Output the (X, Y) coordinate of the center of the cell containing the given text.  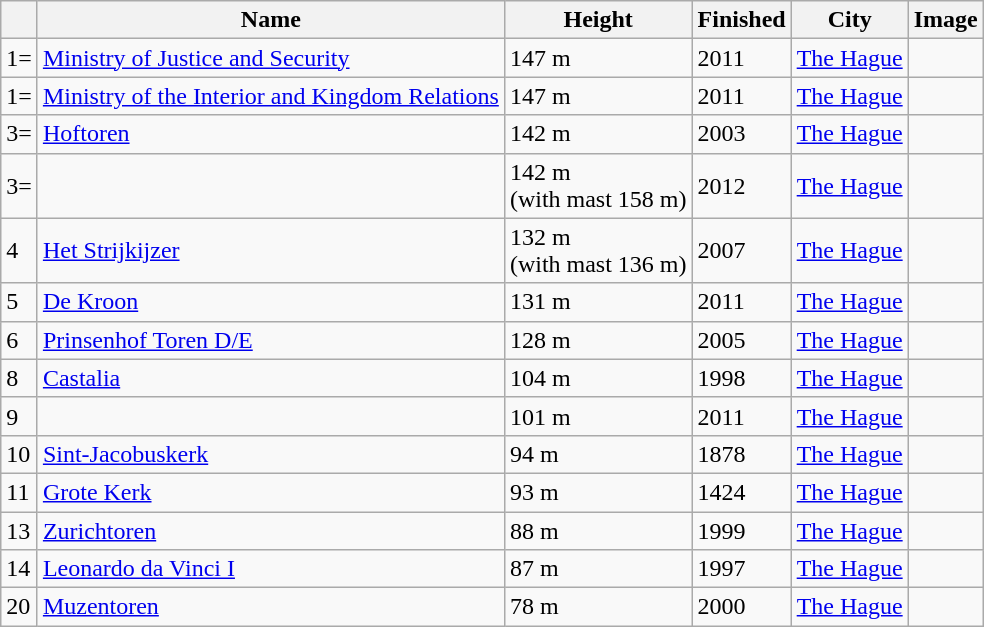
2000 (742, 607)
1878 (742, 454)
Sint-Jacobuskerk (270, 454)
87 m (598, 569)
2005 (742, 340)
88 m (598, 531)
Leonardo da Vinci I (270, 569)
6 (20, 340)
11 (20, 492)
20 (20, 607)
De Kroon (270, 302)
142 m(with mast 158 m) (598, 186)
Zurichtoren (270, 531)
Het Strijkijzer (270, 250)
4 (20, 250)
Hoftoren (270, 134)
2007 (742, 250)
Castalia (270, 378)
Ministry of the Interior and Kingdom Relations (270, 96)
101 m (598, 416)
Muzentoren (270, 607)
93 m (598, 492)
8 (20, 378)
13 (20, 531)
94 m (598, 454)
Name (270, 20)
Finished (742, 20)
1998 (742, 378)
1424 (742, 492)
Ministry of Justice and Security (270, 58)
1999 (742, 531)
10 (20, 454)
14 (20, 569)
132 m(with mast 136 m) (598, 250)
2012 (742, 186)
5 (20, 302)
City (850, 20)
104 m (598, 378)
Grote Kerk (270, 492)
Image (946, 20)
1997 (742, 569)
Height (598, 20)
78 m (598, 607)
Prinsenhof Toren D/E (270, 340)
9 (20, 416)
128 m (598, 340)
142 m (598, 134)
131 m (598, 302)
2003 (742, 134)
